Find where the given text appears and provide that cell's center as (X, Y) coordinate. 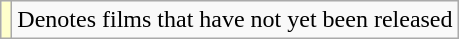
Denotes films that have not yet been released (235, 20)
